For the text-containing cell, return its midpoint in [X, Y] coordinate format. 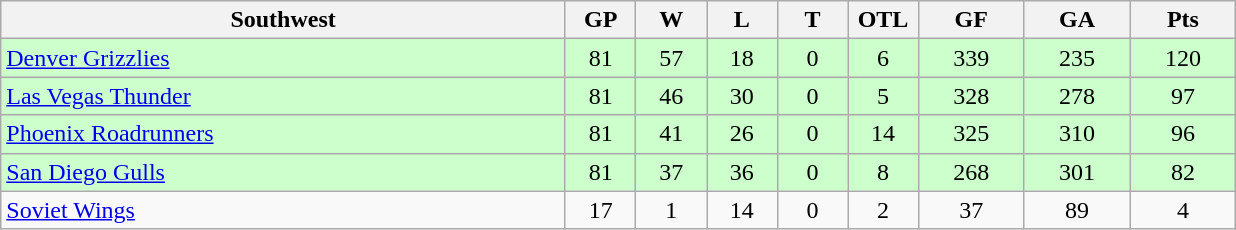
W [672, 20]
Las Vegas Thunder [284, 96]
Pts [1183, 20]
339 [971, 58]
278 [1077, 96]
L [742, 20]
36 [742, 172]
18 [742, 58]
57 [672, 58]
6 [884, 58]
96 [1183, 134]
325 [971, 134]
2 [884, 210]
30 [742, 96]
17 [600, 210]
4 [1183, 210]
41 [672, 134]
OTL [884, 20]
97 [1183, 96]
GF [971, 20]
5 [884, 96]
Southwest [284, 20]
328 [971, 96]
Denver Grizzlies [284, 58]
1 [672, 210]
310 [1077, 134]
268 [971, 172]
82 [1183, 172]
T [812, 20]
Soviet Wings [284, 210]
8 [884, 172]
GA [1077, 20]
GP [600, 20]
301 [1077, 172]
San Diego Gulls [284, 172]
120 [1183, 58]
Phoenix Roadrunners [284, 134]
46 [672, 96]
89 [1077, 210]
26 [742, 134]
235 [1077, 58]
